Scan for the cell matching the given text and deliver its [X, Y] coordinate at center. 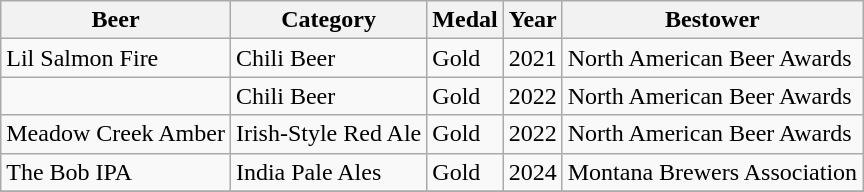
India Pale Ales [328, 172]
Irish-Style Red Ale [328, 134]
Meadow Creek Amber [116, 134]
The Bob IPA [116, 172]
Bestower [712, 20]
Medal [465, 20]
Montana Brewers Association [712, 172]
Beer [116, 20]
Category [328, 20]
2024 [532, 172]
2021 [532, 58]
Lil Salmon Fire [116, 58]
Year [532, 20]
